Extract the (X, Y) coordinate from the center of the cell holding the provided text.  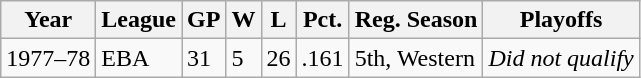
W (244, 20)
31 (204, 58)
.161 (322, 58)
26 (278, 58)
League (139, 20)
Did not qualify (561, 58)
Reg. Season (416, 20)
Pct. (322, 20)
L (278, 20)
GP (204, 20)
5th, Western (416, 58)
Year (48, 20)
1977–78 (48, 58)
EBA (139, 58)
5 (244, 58)
Playoffs (561, 20)
